Scan for the cell matching the given text and deliver its [x, y] coordinate at center. 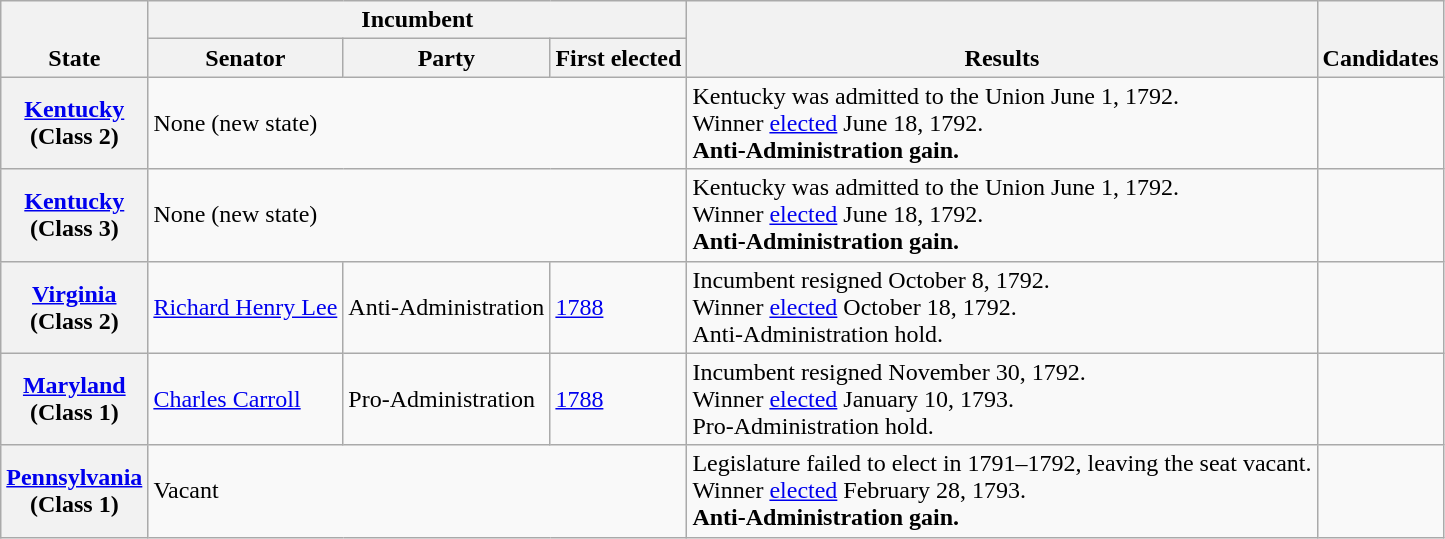
Senator [246, 58]
Incumbent [418, 20]
Incumbent resigned November 30, 1792.Winner elected January 10, 1793.Pro-Administration hold. [1002, 399]
Legislature failed to elect in 1791–1792, leaving the seat vacant.Winner elected February 28, 1793.Anti-Administration gain. [1002, 491]
Anti-Administration [446, 307]
Pennsylvania(Class 1) [74, 491]
Charles Carroll [246, 399]
Party [446, 58]
Results [1002, 39]
Pro-Administration [446, 399]
Kentucky(Class 3) [74, 215]
Incumbent resigned October 8, 1792.Winner elected October 18, 1792.Anti-Administration hold. [1002, 307]
First elected [618, 58]
Candidates [1380, 39]
Richard Henry Lee [246, 307]
Kentucky(Class 2) [74, 123]
Maryland(Class 1) [74, 399]
State [74, 39]
Virginia(Class 2) [74, 307]
Vacant [418, 491]
